Locate the cell with the specified text and output its [X, Y] center coordinate. 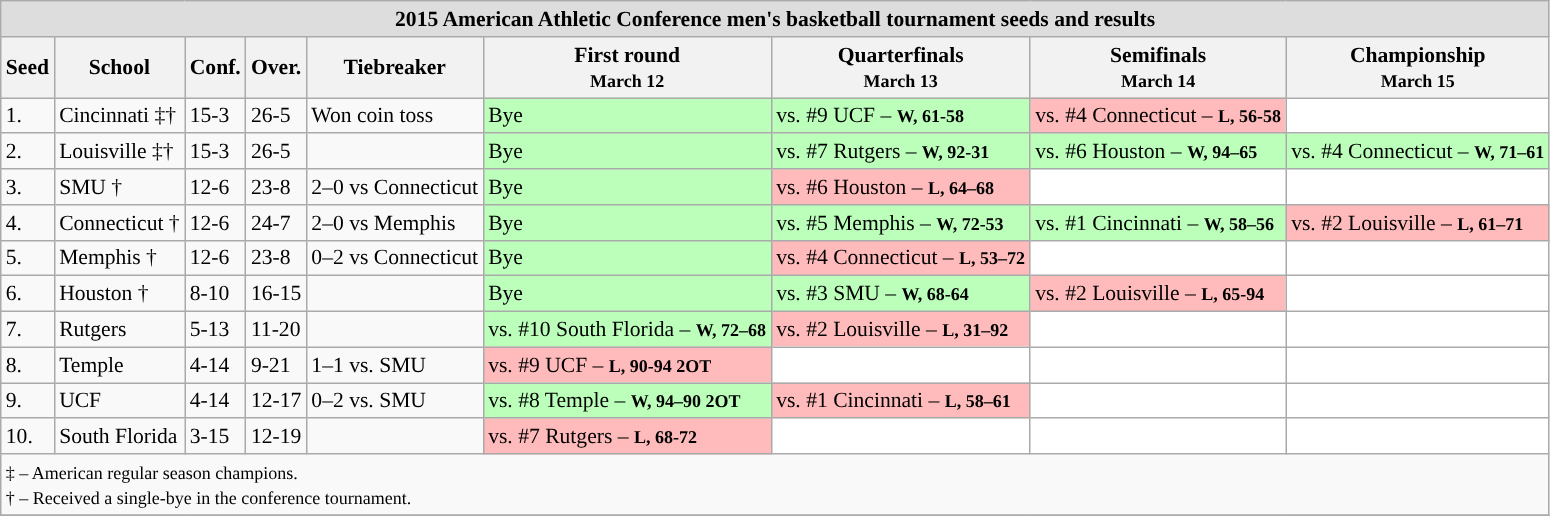
vs. #6 Houston – W, 94–65 [1158, 152]
South Florida [120, 437]
9-21 [276, 365]
vs. #4 Connecticut – L, 56-58 [1158, 116]
0–2 vs Connecticut [394, 258]
vs. #2 Louisville – L, 31–92 [900, 330]
1. [28, 116]
Houston † [120, 294]
SemifinalsMarch 14 [1158, 68]
Rutgers [120, 330]
3-15 [216, 437]
1–1 vs. SMU [394, 365]
vs. #7 Rutgers – L, 68-72 [627, 437]
Over. [276, 68]
First roundMarch 12 [627, 68]
vs. #10 South Florida – W, 72–68 [627, 330]
7. [28, 330]
Connecticut † [120, 223]
10. [28, 437]
vs. #3 SMU – W, 68-64 [900, 294]
4. [28, 223]
vs. #2 Louisville – L, 65-94 [1158, 294]
Cincinnati ‡† [120, 116]
0–2 vs. SMU [394, 401]
vs. #6 Houston – L, 64–68 [900, 187]
Conf. [216, 68]
Louisville ‡† [120, 152]
2. [28, 152]
12-17 [276, 401]
QuarterfinalsMarch 13 [900, 68]
vs. #2 Louisville – L, 61–71 [1418, 223]
UCF [120, 401]
11-20 [276, 330]
16-15 [276, 294]
8. [28, 365]
Tiebreaker [394, 68]
vs. #8 Temple – W, 94–90 2OT [627, 401]
6. [28, 294]
Temple [120, 365]
Memphis † [120, 258]
vs. #5 Memphis – W, 72-53 [900, 223]
9. [28, 401]
Won coin toss [394, 116]
5-13 [216, 330]
vs. #9 UCF – L, 90-94 2OT [627, 365]
School [120, 68]
vs. #9 UCF – W, 61-58 [900, 116]
Seed [28, 68]
2–0 vs Memphis [394, 223]
2015 American Athletic Conference men's basketball tournament seeds and results [776, 19]
ChampionshipMarch 15 [1418, 68]
2–0 vs Connecticut [394, 187]
5. [28, 258]
‡ – American regular season champions.† – Received a single-bye in the conference tournament. [776, 484]
vs. #4 Connecticut – W, 71–61 [1418, 152]
8-10 [216, 294]
SMU † [120, 187]
vs. #1 Cincinnati – L, 58–61 [900, 401]
vs. #7 Rutgers – W, 92-31 [900, 152]
3. [28, 187]
12-19 [276, 437]
24-7 [276, 223]
vs. #1 Cincinnati – W, 58–56 [1158, 223]
vs. #4 Connecticut – L, 53–72 [900, 258]
